For the text-containing cell, return its midpoint in (X, Y) coordinate format. 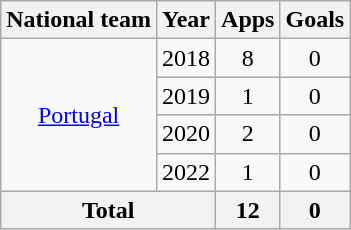
Year (186, 20)
2018 (186, 58)
National team (79, 20)
2020 (186, 134)
Portugal (79, 115)
2 (248, 134)
2022 (186, 172)
Goals (315, 20)
Apps (248, 20)
12 (248, 210)
Total (108, 210)
8 (248, 58)
2019 (186, 96)
